Scan for the cell matching the given text and deliver its [X, Y] coordinate at center. 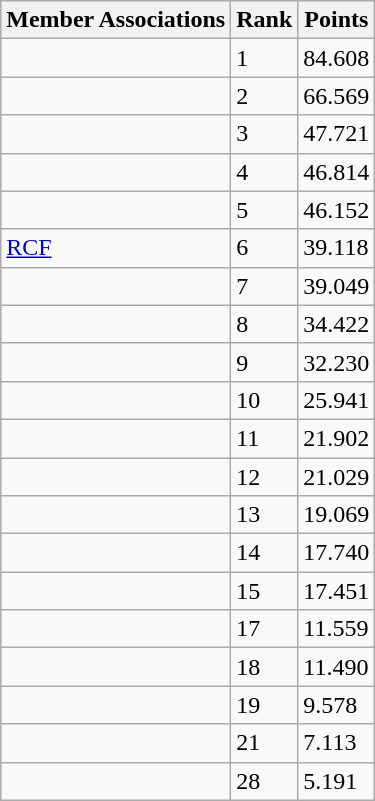
17 [264, 629]
5.191 [336, 781]
46.814 [336, 172]
34.422 [336, 324]
19.069 [336, 515]
5 [264, 210]
17.740 [336, 553]
3 [264, 134]
13 [264, 515]
19 [264, 705]
Member Associations [116, 20]
46.152 [336, 210]
21.902 [336, 438]
1 [264, 58]
21.029 [336, 477]
9.578 [336, 705]
7 [264, 286]
14 [264, 553]
Rank [264, 20]
39.049 [336, 286]
2 [264, 96]
11.490 [336, 667]
28 [264, 781]
6 [264, 248]
8 [264, 324]
9 [264, 362]
17.451 [336, 591]
21 [264, 743]
84.608 [336, 58]
15 [264, 591]
66.569 [336, 96]
18 [264, 667]
25.941 [336, 400]
11.559 [336, 629]
Points [336, 20]
7.113 [336, 743]
39.118 [336, 248]
RCF [116, 248]
4 [264, 172]
32.230 [336, 362]
47.721 [336, 134]
10 [264, 400]
12 [264, 477]
11 [264, 438]
